Scan for the cell matching the given text and deliver its (x, y) coordinate at center. 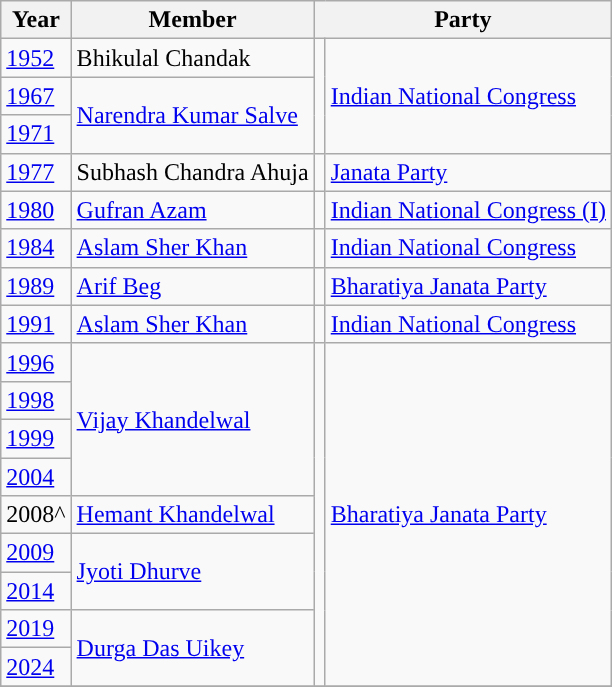
1980 (36, 210)
1998 (36, 400)
1984 (36, 248)
1991 (36, 324)
2024 (36, 667)
Arif Beg (192, 286)
Party (462, 20)
Janata Party (468, 172)
Indian National Congress (I) (468, 210)
2008^ (36, 515)
Hemant Khandelwal (192, 515)
2019 (36, 629)
Member (192, 20)
1952 (36, 58)
1996 (36, 362)
Vijay Khandelwal (192, 419)
Gufran Azam (192, 210)
1977 (36, 172)
Bhikulal Chandak (192, 58)
1989 (36, 286)
2009 (36, 553)
1999 (36, 438)
Subhash Chandra Ahuja (192, 172)
2014 (36, 591)
Narendra Kumar Salve (192, 115)
1967 (36, 96)
Year (36, 20)
Jyoti Dhurve (192, 572)
Durga Das Uikey (192, 648)
2004 (36, 477)
1971 (36, 134)
